Provide the (X, Y) coordinate of the cell's center where the given text is located.  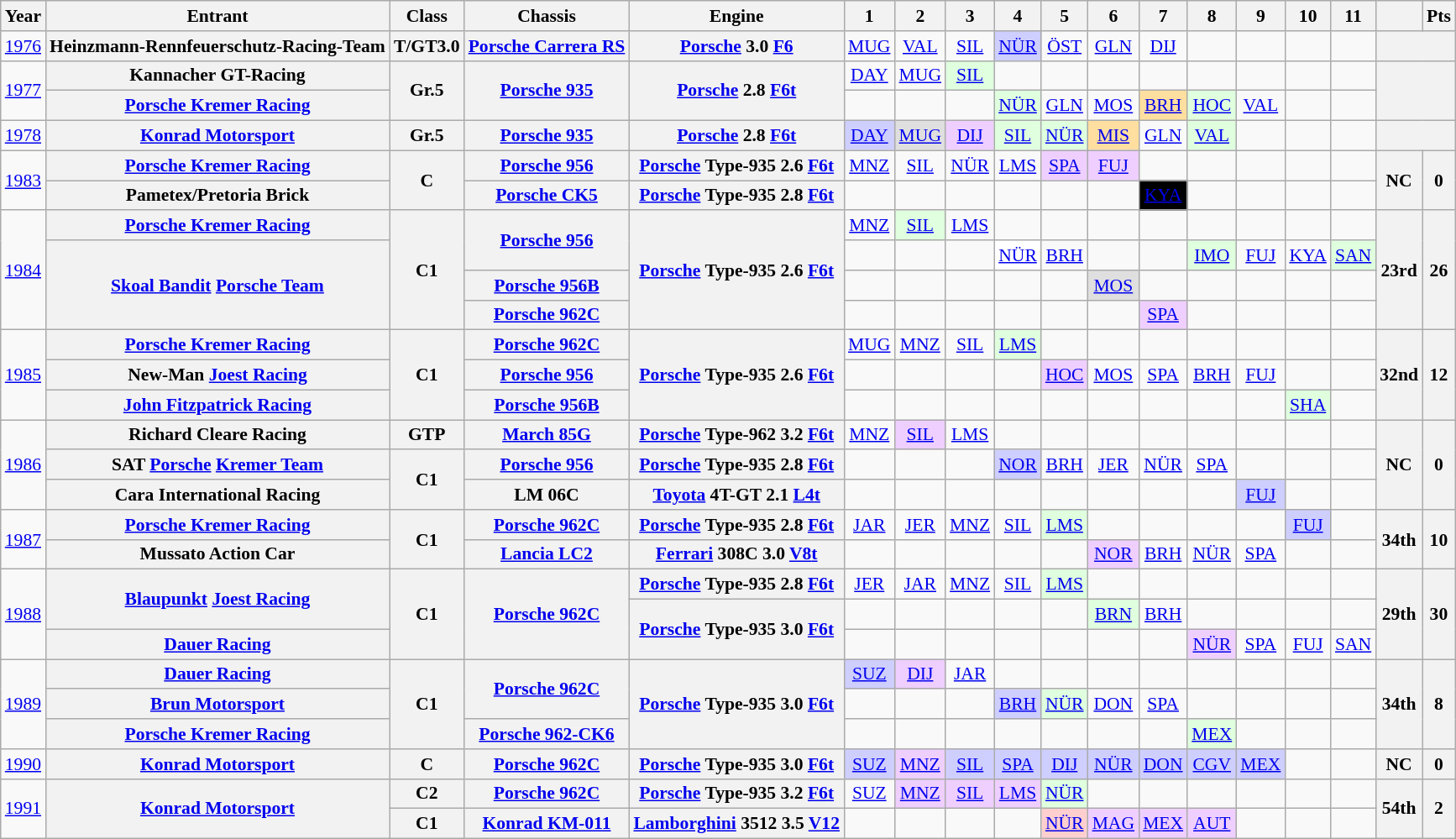
11 (1354, 16)
26 (1439, 270)
Porsche 962-CK6 (547, 734)
Lamborghini 3512 3.5 V12 (736, 824)
BRN (1113, 615)
54th (1399, 808)
Lancia LC2 (547, 554)
32nd (1399, 375)
Porsche 3.0 F6 (736, 46)
Porsche Type-962 3.2 F6t (736, 435)
Class (427, 16)
7 (1163, 16)
Mussato Action Car (217, 554)
Chassis (547, 16)
MAG (1113, 824)
Richard Cleare Racing (217, 435)
30 (1439, 615)
MIS (1113, 136)
SAT Porsche Kremer Team (217, 465)
4 (1018, 16)
Konrad KM-011 (547, 824)
1985 (24, 375)
SHA (1308, 405)
1978 (24, 136)
Pts (1439, 16)
Brun Motorsport (217, 705)
9 (1260, 16)
1991 (24, 808)
Pametex/Pretoria Brick (217, 196)
C2 (427, 794)
Cara International Racing (217, 495)
1990 (24, 764)
New-Man Joest Racing (217, 375)
LM 06C (547, 495)
Kannacher GT-Racing (217, 76)
T/GT3.0 (427, 46)
Blaupunkt Joest Racing (217, 600)
29th (1399, 615)
Entrant (217, 16)
CGV (1212, 764)
1983 (24, 180)
GTP (427, 435)
Porsche Type-935 3.2 F6t (736, 794)
Heinzmann-Rennfeuerschutz-Racing-Team (217, 46)
1989 (24, 704)
3 (970, 16)
Engine (736, 16)
March 85G (547, 435)
Porsche Carrera RS (547, 46)
5 (1065, 16)
Porsche CK5 (547, 196)
6 (1113, 16)
Skoal Bandit Porsche Team (217, 286)
1977 (24, 91)
1976 (24, 46)
Toyota 4T-GT 2.1 L4t (736, 495)
ÖST (1065, 46)
Ferrari 308C 3.0 V8t (736, 554)
1984 (24, 270)
AUT (1212, 824)
1987 (24, 539)
1988 (24, 615)
IMO (1212, 255)
1986 (24, 465)
12 (1439, 375)
John Fitzpatrick Racing (217, 405)
Year (24, 16)
23rd (1399, 270)
1 (870, 16)
